Pinpoint the cell where the given text exists, returning its (x, y) midpoint coordinate. 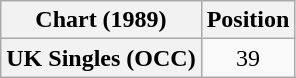
Position (248, 20)
39 (248, 58)
Chart (1989) (101, 20)
UK Singles (OCC) (101, 58)
